From the cell containing the given text, extract its center point as [X, Y] coordinate. 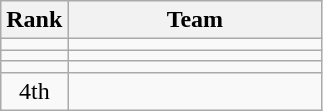
4th [34, 91]
Rank [34, 20]
Team [195, 20]
